Find where the given text appears and provide that cell's center as (x, y) coordinate. 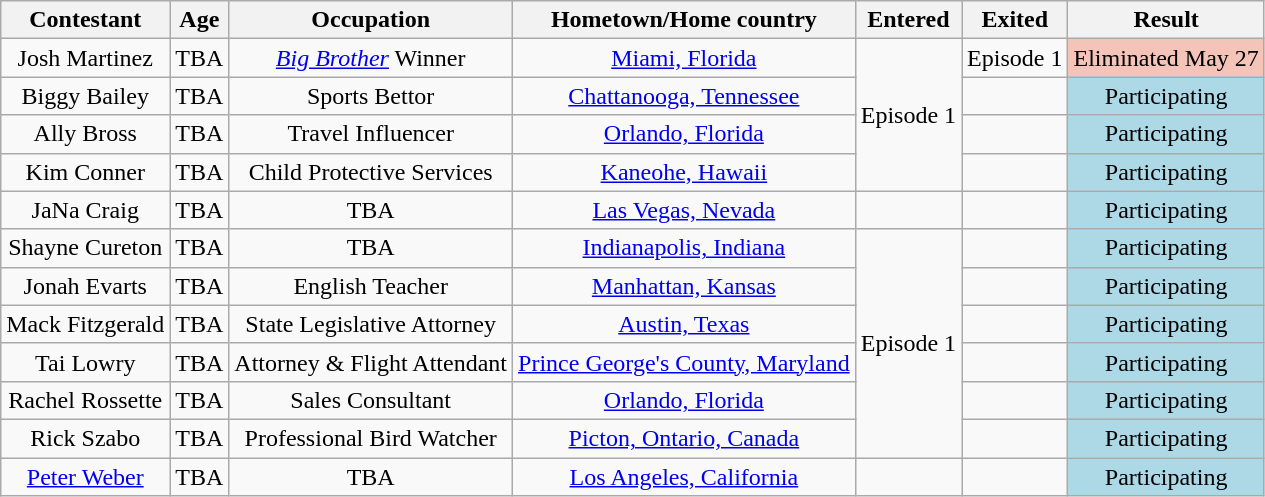
Age (200, 20)
Miami, Florida (684, 58)
Attorney & Flight Attendant (371, 362)
Sports Bettor (371, 96)
English Teacher (371, 286)
Las Vegas, Nevada (684, 210)
Professional Bird Watcher (371, 438)
Big Brother Winner (371, 58)
Peter Weber (86, 477)
Manhattan, Kansas (684, 286)
Chattanooga, Tennessee (684, 96)
Rachel Rossette (86, 400)
Kim Conner (86, 172)
Hometown/Home country (684, 20)
Ally Bross (86, 134)
Kaneohe, Hawaii (684, 172)
Mack Fitzgerald (86, 324)
Tai Lowry (86, 362)
Contestant (86, 20)
Travel Influencer (371, 134)
Result (1166, 20)
JaNa Craig (86, 210)
Prince George's County, Maryland (684, 362)
Sales Consultant (371, 400)
Rick Szabo (86, 438)
Austin, Texas (684, 324)
Eliminated May 27 (1166, 58)
Indianapolis, Indiana (684, 248)
State Legislative Attorney (371, 324)
Entered (908, 20)
Biggy Bailey (86, 96)
Jonah Evarts (86, 286)
Josh Martinez (86, 58)
Los Angeles, California (684, 477)
Picton, Ontario, Canada (684, 438)
Shayne Cureton (86, 248)
Child Protective Services (371, 172)
Occupation (371, 20)
Exited (1015, 20)
